Scan for the cell matching the given text and deliver its (x, y) coordinate at center. 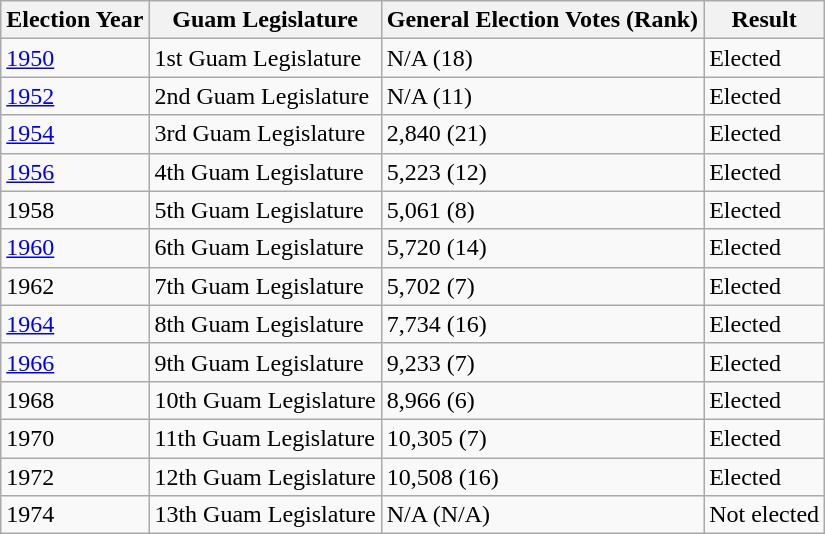
9,233 (7) (542, 362)
12th Guam Legislature (265, 477)
11th Guam Legislature (265, 438)
6th Guam Legislature (265, 248)
3rd Guam Legislature (265, 134)
1960 (75, 248)
1964 (75, 324)
1952 (75, 96)
5,702 (7) (542, 286)
8th Guam Legislature (265, 324)
Result (764, 20)
1954 (75, 134)
1972 (75, 477)
N/A (18) (542, 58)
7,734 (16) (542, 324)
Guam Legislature (265, 20)
1962 (75, 286)
1968 (75, 400)
2nd Guam Legislature (265, 96)
General Election Votes (Rank) (542, 20)
5,061 (8) (542, 210)
1950 (75, 58)
1956 (75, 172)
2,840 (21) (542, 134)
4th Guam Legislature (265, 172)
8,966 (6) (542, 400)
Not elected (764, 515)
9th Guam Legislature (265, 362)
5,720 (14) (542, 248)
Election Year (75, 20)
1958 (75, 210)
N/A (N/A) (542, 515)
1970 (75, 438)
N/A (11) (542, 96)
10th Guam Legislature (265, 400)
10,305 (7) (542, 438)
1st Guam Legislature (265, 58)
5,223 (12) (542, 172)
1966 (75, 362)
7th Guam Legislature (265, 286)
5th Guam Legislature (265, 210)
13th Guam Legislature (265, 515)
10,508 (16) (542, 477)
1974 (75, 515)
